Scan for the cell matching the given text and deliver its [x, y] coordinate at center. 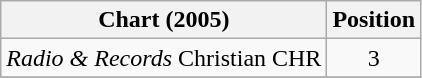
Chart (2005) [164, 20]
Radio & Records Christian CHR [164, 58]
Position [374, 20]
3 [374, 58]
